From the cell containing the given text, extract its center point as [X, Y] coordinate. 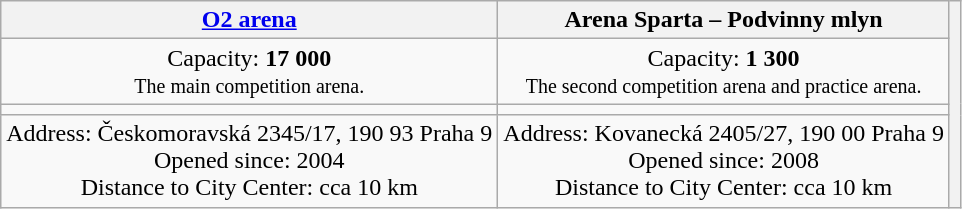
Capacity: 1 300The second competition arena and practice arena. [724, 72]
Address: Kovanecká 2405/27, 190 00 Praha 9Opened since: 2008Distance to City Center: cca 10 km [724, 161]
Capacity: 17 000The main competition arena. [250, 72]
Address: Českomoravská 2345/17, 190 93 Praha 9Opened since: 2004Distance to City Center: cca 10 km [250, 161]
O2 arena [250, 20]
Arena Sparta – Podvinny mlyn [724, 20]
